Capture the cell that displays the provided text and extract its [X, Y] central coordinate. 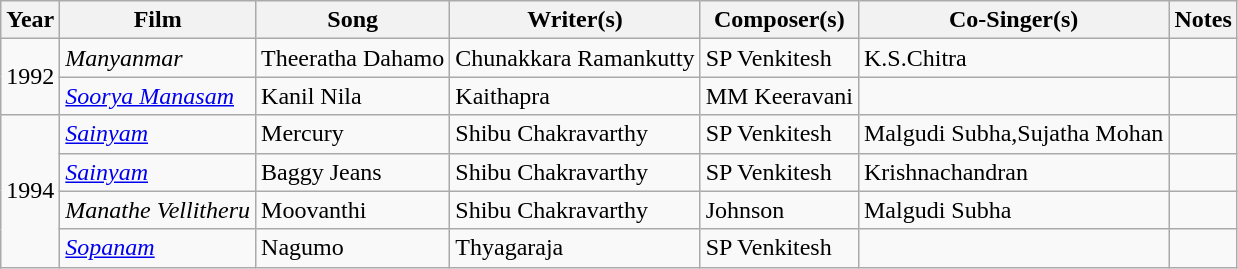
Song [353, 20]
Manathe Vellitheru [158, 210]
Kaithapra [575, 96]
1994 [30, 191]
Chunakkara Ramankutty [575, 58]
Nagumo [353, 248]
Thyagaraja [575, 248]
Film [158, 20]
Sopanam [158, 248]
Year [30, 20]
Johnson [779, 210]
Theeratha Dahamo [353, 58]
Moovanthi [353, 210]
Mercury [353, 134]
Writer(s) [575, 20]
Composer(s) [779, 20]
1992 [30, 77]
Baggy Jeans [353, 172]
Soorya Manasam [158, 96]
Malgudi Subha [1013, 210]
Co-Singer(s) [1013, 20]
Kanil Nila [353, 96]
K.S.Chitra [1013, 58]
Krishnachandran [1013, 172]
Malgudi Subha,Sujatha Mohan [1013, 134]
Notes [1203, 20]
MM Keeravani [779, 96]
Manyanmar [158, 58]
